Capture the cell that displays the provided text and extract its [X, Y] central coordinate. 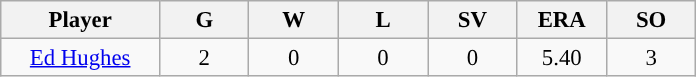
2 [204, 58]
5.40 [562, 58]
SO [650, 20]
Player [80, 20]
ERA [562, 20]
SV [472, 20]
L [382, 20]
3 [650, 58]
Ed Hughes [80, 58]
G [204, 20]
W [294, 20]
